Return [x, y] of the center of cell containing provided text 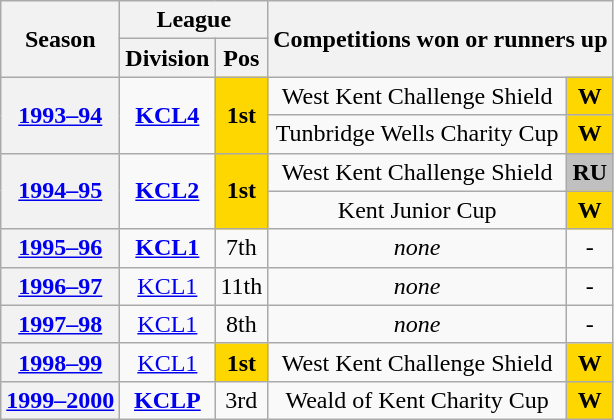
Weald of Kent Charity Cup [418, 400]
1993–94 [60, 115]
1999–2000 [60, 400]
3rd [242, 400]
8th [242, 324]
KCL4 [168, 115]
Competitions won or runners up [440, 39]
1998–99 [60, 362]
1994–95 [60, 191]
League [194, 20]
RU [590, 172]
7th [242, 248]
1997–98 [60, 324]
KCLP [168, 400]
Division [168, 58]
Pos [242, 58]
1996–97 [60, 286]
Tunbridge Wells Charity Cup [418, 134]
KCL2 [168, 191]
1995–96 [60, 248]
Season [60, 39]
11th [242, 286]
Kent Junior Cup [418, 210]
